Extract the [X, Y] coordinate from the center of the cell holding the provided text.  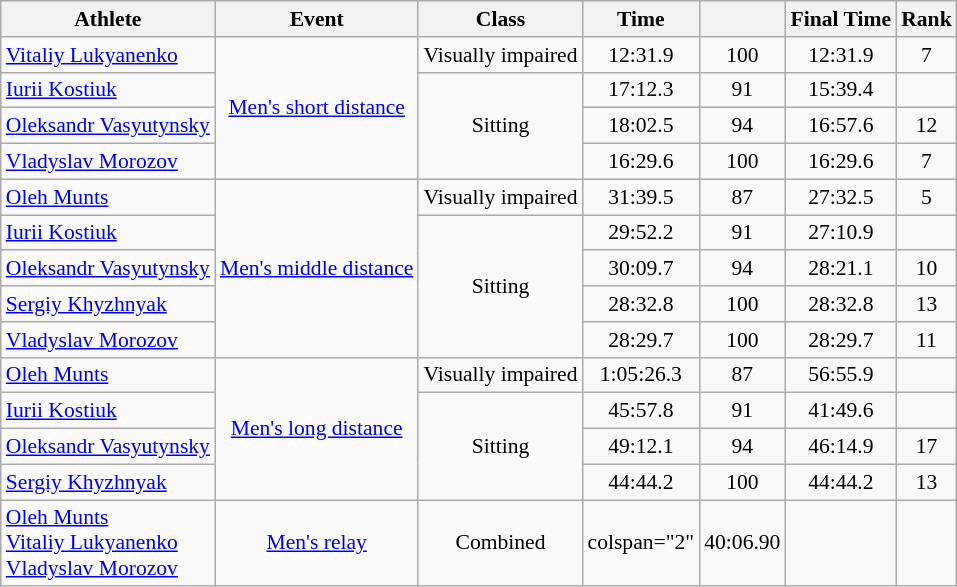
Final Time [840, 19]
30:09.7 [642, 269]
17:12.3 [642, 90]
Men's short distance [316, 108]
1:05:26.3 [642, 375]
Event [316, 19]
Rank [926, 19]
Men's middle distance [316, 268]
Time [642, 19]
Men's relay [316, 544]
27:10.9 [840, 233]
40:06.90 [742, 544]
Athlete [108, 19]
18:02.5 [642, 126]
10 [926, 269]
15:39.4 [840, 90]
16:57.6 [840, 126]
27:32.5 [840, 197]
Men's long distance [316, 428]
colspan="2" [642, 544]
Combined [500, 544]
Class [500, 19]
31:39.5 [642, 197]
Oleh MuntsVitaliy LukyanenkoVladyslav Morozov [108, 544]
5 [926, 197]
56:55.9 [840, 375]
17 [926, 447]
28:21.1 [840, 269]
46:14.9 [840, 447]
29:52.2 [642, 233]
11 [926, 340]
41:49.6 [840, 411]
12 [926, 126]
Vitaliy Lukyanenko [108, 55]
45:57.8 [642, 411]
49:12.1 [642, 447]
